Scan for the cell matching the given text and deliver its [X, Y] coordinate at center. 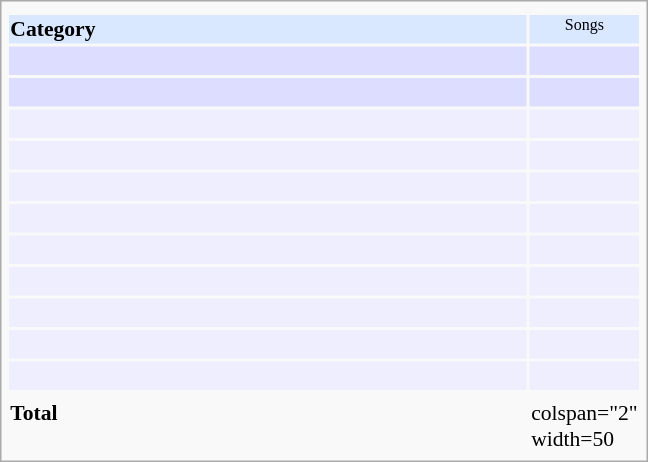
colspan="2" width=50 [585, 426]
Songs [585, 29]
Category [268, 29]
Total [268, 426]
